Pinpoint the cell where the given text exists, returning its [X, Y] midpoint coordinate. 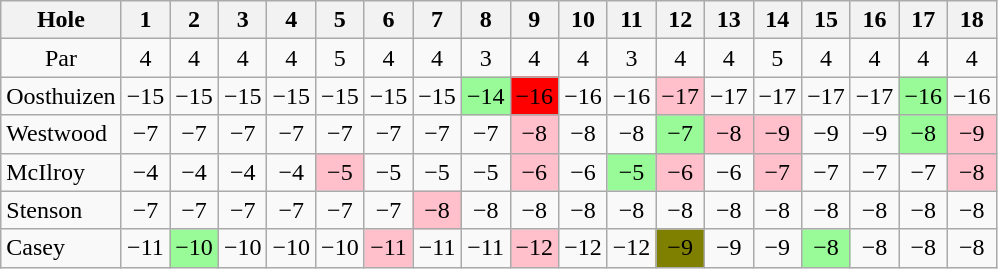
Par [61, 58]
7 [438, 20]
17 [924, 20]
16 [874, 20]
1 [146, 20]
2 [194, 20]
8 [486, 20]
10 [584, 20]
18 [972, 20]
12 [680, 20]
−14 [486, 96]
9 [534, 20]
Oosthuizen [61, 96]
McIlroy [61, 172]
Casey [61, 248]
6 [388, 20]
Westwood [61, 134]
14 [778, 20]
13 [728, 20]
11 [632, 20]
Stenson [61, 210]
15 [826, 20]
Hole [61, 20]
